Identify which cell holds the provided text, then report its [x, y] central coordinate. 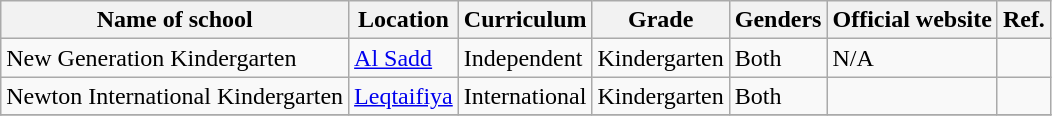
N/A [912, 58]
Name of school [175, 20]
International [525, 96]
New Generation Kindergarten [175, 58]
Curriculum [525, 20]
Independent [525, 58]
Newton International Kindergarten [175, 96]
Grade [660, 20]
Leqtaifiya [404, 96]
Genders [778, 20]
Location [404, 20]
Al Sadd [404, 58]
Ref. [1024, 20]
Official website [912, 20]
